Identify which cell holds the provided text, then report its (x, y) central coordinate. 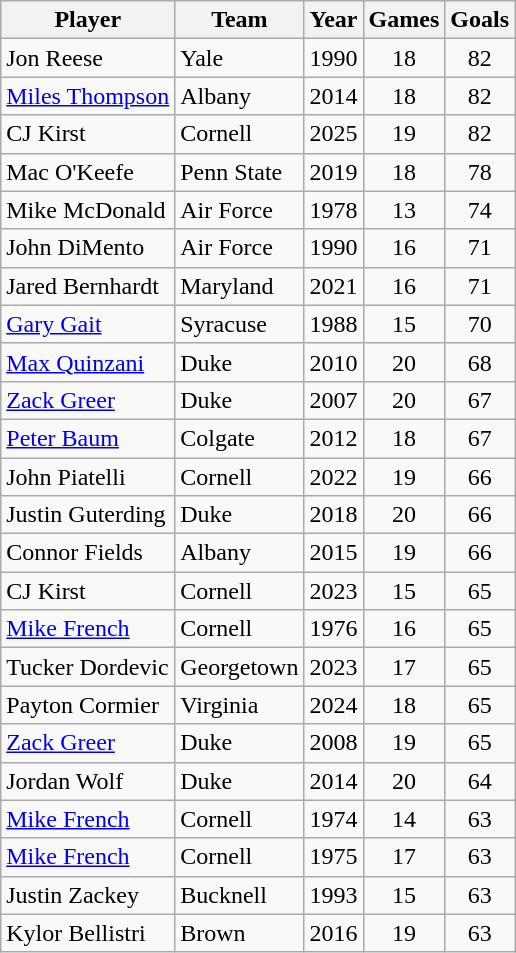
2022 (334, 477)
64 (480, 781)
2016 (334, 933)
2024 (334, 705)
Jordan Wolf (88, 781)
Justin Guterding (88, 515)
Goals (480, 20)
2007 (334, 400)
13 (404, 210)
Justin Zackey (88, 895)
Connor Fields (88, 553)
John DiMento (88, 248)
14 (404, 819)
Syracuse (240, 324)
Jared Bernhardt (88, 286)
Gary Gait (88, 324)
70 (480, 324)
74 (480, 210)
2018 (334, 515)
Kylor Bellistri (88, 933)
2025 (334, 134)
Miles Thompson (88, 96)
Maryland (240, 286)
2021 (334, 286)
Payton Cormier (88, 705)
Peter Baum (88, 438)
Mac O'Keefe (88, 172)
Tucker Dordevic (88, 667)
1975 (334, 857)
Yale (240, 58)
2012 (334, 438)
Team (240, 20)
1993 (334, 895)
Mike McDonald (88, 210)
1988 (334, 324)
Games (404, 20)
1974 (334, 819)
Virginia (240, 705)
2015 (334, 553)
Penn State (240, 172)
68 (480, 362)
Max Quinzani (88, 362)
Jon Reese (88, 58)
1976 (334, 629)
78 (480, 172)
2019 (334, 172)
Colgate (240, 438)
John Piatelli (88, 477)
Bucknell (240, 895)
2010 (334, 362)
Year (334, 20)
Brown (240, 933)
2008 (334, 743)
1978 (334, 210)
Georgetown (240, 667)
Player (88, 20)
